From the cell containing the given text, extract its center point as (X, Y) coordinate. 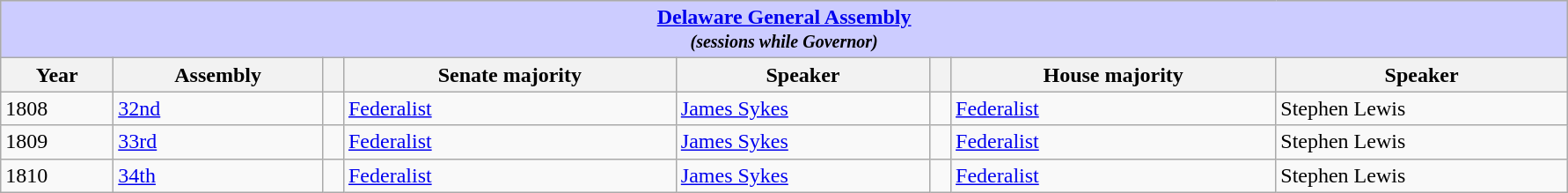
House majority (1114, 75)
1810 (57, 175)
Year (57, 75)
33rd (218, 142)
1808 (57, 108)
1809 (57, 142)
32nd (218, 108)
Assembly (218, 75)
34th (218, 175)
Delaware General Assembly (sessions while Governor) (785, 30)
Senate majority (509, 75)
